Return the (x, y) coordinate for the center point of the cell that contains the specified text.  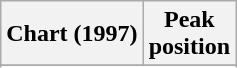
Chart (1997) (72, 34)
Peakposition (189, 34)
